Extract the (X, Y) coordinate from the center of the cell holding the provided text.  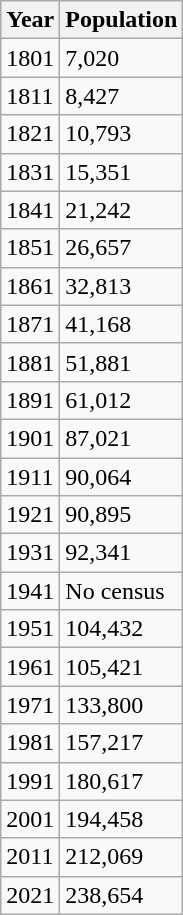
212,069 (122, 857)
1941 (30, 591)
15,351 (122, 172)
1811 (30, 96)
2011 (30, 857)
1881 (30, 362)
133,800 (122, 705)
7,020 (122, 58)
194,458 (122, 819)
1961 (30, 667)
1931 (30, 553)
90,064 (122, 477)
1801 (30, 58)
105,421 (122, 667)
180,617 (122, 781)
2001 (30, 819)
10,793 (122, 134)
1991 (30, 781)
104,432 (122, 629)
1981 (30, 743)
Year (30, 20)
2021 (30, 895)
92,341 (122, 553)
61,012 (122, 400)
87,021 (122, 438)
32,813 (122, 286)
1891 (30, 400)
238,654 (122, 895)
1841 (30, 210)
21,242 (122, 210)
8,427 (122, 96)
1821 (30, 134)
41,168 (122, 324)
157,217 (122, 743)
90,895 (122, 515)
51,881 (122, 362)
1831 (30, 172)
1921 (30, 515)
1851 (30, 248)
1861 (30, 286)
1871 (30, 324)
1901 (30, 438)
1971 (30, 705)
No census (122, 591)
Population (122, 20)
26,657 (122, 248)
1911 (30, 477)
1951 (30, 629)
